Find where the given text appears and provide that cell's center as [x, y] coordinate. 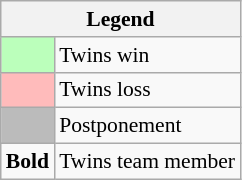
Legend [120, 19]
Postponement [147, 126]
Twins win [147, 55]
Twins team member [147, 162]
Bold [28, 162]
Twins loss [147, 90]
